Scan for the cell matching the given text and deliver its [x, y] coordinate at center. 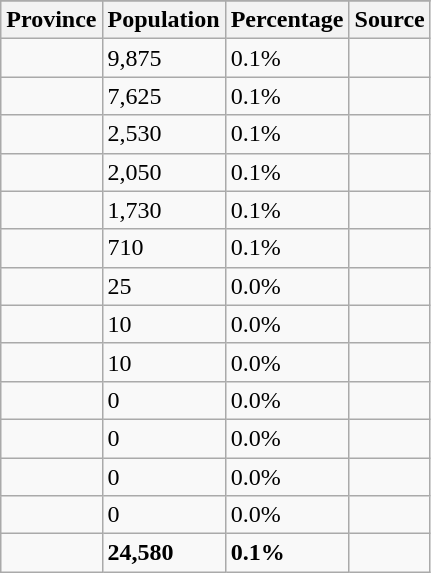
710 [164, 248]
Source [390, 20]
Percentage [287, 20]
24,580 [164, 553]
Province [52, 20]
Population [164, 20]
1,730 [164, 210]
2,530 [164, 134]
25 [164, 286]
9,875 [164, 58]
2,050 [164, 172]
7,625 [164, 96]
